For the text-containing cell, return its midpoint in (X, Y) coordinate format. 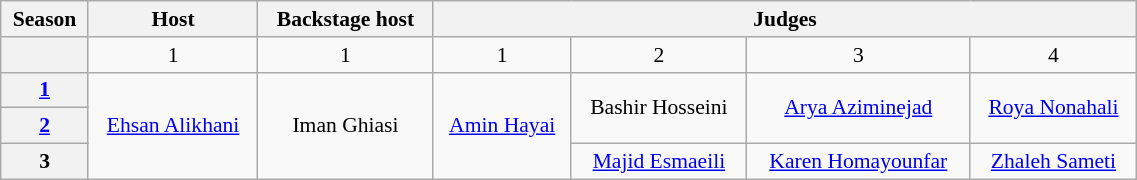
Zhaleh Sameti (1054, 162)
Judges (785, 19)
Ehsan Alikhani (173, 126)
Majid Esmaeili (658, 162)
Bashir Hosseini (658, 108)
Karen Homayounfar (859, 162)
4 (1054, 55)
Season (45, 19)
Arya Aziminejad (859, 108)
Host (173, 19)
Amin Hayai (502, 126)
Backstage host (346, 19)
Iman Ghiasi (346, 126)
Roya Nonahali (1054, 108)
